Return (x, y) of the center of cell containing provided text 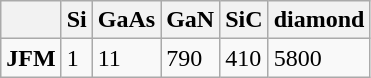
GaAs (126, 20)
410 (244, 58)
GaN (190, 20)
11 (126, 58)
diamond (319, 20)
Si (76, 20)
790 (190, 58)
5800 (319, 58)
JFM (31, 58)
SiC (244, 20)
1 (76, 58)
